Capture the cell that displays the provided text and extract its [x, y] central coordinate. 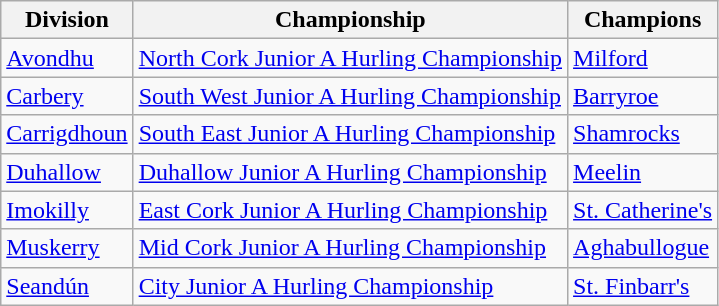
Mid Cork Junior A Hurling Championship [350, 248]
Barryroe [643, 96]
Carbery [67, 96]
North Cork Junior A Hurling Championship [350, 58]
South West Junior A Hurling Championship [350, 96]
Meelin [643, 172]
Duhallow Junior A Hurling Championship [350, 172]
Aghabullogue [643, 248]
Imokilly [67, 210]
Milford [643, 58]
City Junior A Hurling Championship [350, 286]
Avondhu [67, 58]
Carrigdhoun [67, 134]
St. Finbarr's [643, 286]
East Cork Junior A Hurling Championship [350, 210]
Division [67, 20]
Championship [350, 20]
South East Junior A Hurling Championship [350, 134]
Shamrocks [643, 134]
Champions [643, 20]
Seandún [67, 286]
St. Catherine's [643, 210]
Muskerry [67, 248]
Duhallow [67, 172]
